From the cell containing the given text, extract its center point as [X, Y] coordinate. 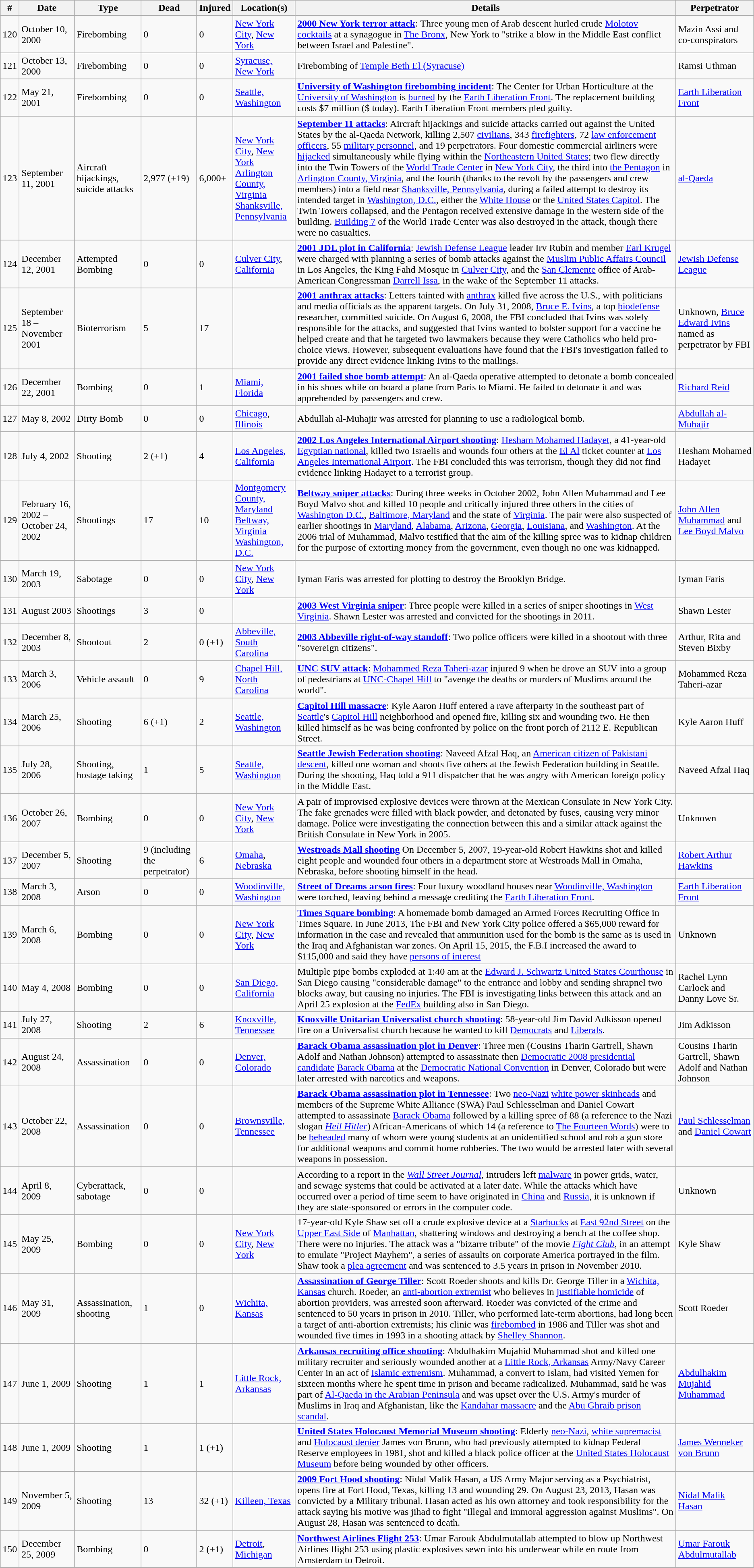
Syracuse, New York [264, 66]
Attempted Bombing [108, 264]
2003 Abbeville right-of-way standoff: Two police officers were killed in a shootout with three "sovereign citizens". [486, 642]
145 [10, 1244]
Naveed Afzal Haq [715, 770]
Mohammed Reza Taheri-azar [715, 679]
October 13, 2000 [47, 66]
October 10, 2000 [47, 34]
May 21, 2001 [47, 97]
Iyman Faris was arrested for plotting to destroy the Brooklyn Bridge. [486, 579]
Cyberattack, sabotage [108, 1191]
146 [10, 1308]
127 [10, 419]
July 4, 2002 [47, 456]
6,000+ [215, 178]
September 18 – November 2001 [47, 328]
Abdullah al-Muhajir [715, 419]
Nidal Malik Hasan [715, 1501]
Denver, Colorado [264, 1062]
Date [47, 8]
129 [10, 520]
February 16, 2002 – October 24, 2002 [47, 520]
143 [10, 1126]
Details [486, 8]
Chicago, Illinois [264, 419]
Shootout [108, 642]
October 26, 2007 [47, 818]
Rachel Lynn Carlock and Danny Love Sr. [715, 988]
Dirty Bomb [108, 419]
32 (+1) [215, 1501]
Scott Roeder [715, 1308]
Los Angeles, California [264, 456]
131 [10, 611]
Jim Adkisson [715, 1025]
148 [10, 1448]
Location(s) [264, 8]
August 2003 [47, 611]
Assassination, shooting [108, 1308]
Mazin Assi and co-conspirators [715, 34]
December 25, 2009 [47, 1549]
136 [10, 818]
Shawn Lester [715, 611]
Killeen, Texas [264, 1501]
March 6, 2008 [47, 934]
123 [10, 178]
133 [10, 679]
March 3, 2006 [47, 679]
Jewish Defense League [715, 264]
10 [215, 520]
137 [10, 860]
May 31, 2009 [47, 1308]
Arthur, Rita and Steven Bixby [715, 642]
Culver City, California [264, 264]
134 [10, 722]
Abdulhakim Mujahid Muhammad [715, 1383]
Richard Reid [715, 387]
Aircraft hijackings, suicide attacks [108, 178]
Woodinville, Washington [264, 892]
Firebombing of Temple Beth El (Syracuse) [486, 66]
Type [108, 8]
James Wenneker von Brunn [715, 1448]
March 25, 2006 [47, 722]
128 [10, 456]
140 [10, 988]
New York City, New York Arlington County, Virginia Shanksville, Pennsylvania [264, 178]
Wichita, Kansas [264, 1308]
March 19, 2003 [47, 579]
Iyman Faris [715, 579]
Kyle Aaron Huff [715, 722]
147 [10, 1383]
Perpetrator [715, 8]
126 [10, 387]
130 [10, 579]
al-Qaeda [715, 178]
Detroit, Michigan [264, 1549]
Ramsi Uthman [715, 66]
149 [10, 1501]
December 22, 2001 [47, 387]
September 11, 2001 [47, 178]
120 [10, 34]
Chapel Hill, North Carolina [264, 679]
4 [215, 456]
121 [10, 66]
9 (including the perpetrator) [169, 860]
0 (+1) [215, 642]
1 (+1) [215, 1448]
9 [215, 679]
Umar Farouk Abdulmutallab [715, 1549]
March 3, 2008 [47, 892]
150 [10, 1549]
Montgomery County, Maryland Beltway, Virginia Washington, D.C. [264, 520]
Abbeville, South Carolina [264, 642]
Hesham Mohamed Hadayet [715, 456]
May 8, 2002 [47, 419]
Knoxville, Tennessee [264, 1025]
October 22, 2008 [47, 1126]
Bioterrorism [108, 328]
13 [169, 1501]
December 12, 2001 [47, 264]
July 28, 2006 [47, 770]
139 [10, 934]
July 27, 2008 [47, 1025]
# [10, 8]
144 [10, 1191]
December 8, 2003 [47, 642]
December 5, 2007 [47, 860]
Paul Schlesselman and Daniel Cowart [715, 1126]
Brownsville, Tennessee [264, 1126]
May 4, 2008 [47, 988]
Cousins Tharin Gartrell, Shawn Adolf and Nathan Johnson [715, 1062]
3 [169, 611]
125 [10, 328]
Miami, Florida [264, 387]
124 [10, 264]
2,977 (+19) [169, 178]
November 5, 2009 [47, 1501]
Unknown, Bruce Edward Ivins named as perpetrator by FBI [715, 328]
John Allen Muhammad and Lee Boyd Malvo [715, 520]
Robert Arthur Hawkins [715, 860]
Kyle Shaw [715, 1244]
135 [10, 770]
August 24, 2008 [47, 1062]
141 [10, 1025]
132 [10, 642]
Vehicle assault [108, 679]
Dead [169, 8]
122 [10, 97]
Abdullah al-Muhajir was arrested for planning to use a radiological bomb. [486, 419]
Injured [215, 8]
Shooting, hostage taking [108, 770]
6 (+1) [169, 722]
San Diego, California [264, 988]
May 25, 2009 [47, 1244]
April 8, 2009 [47, 1191]
142 [10, 1062]
138 [10, 892]
Arson [108, 892]
Little Rock, Arkansas [264, 1383]
Omaha, Nebraska [264, 860]
Sabotage [108, 579]
